Pinpoint the cell where the given text exists, returning its [x, y] midpoint coordinate. 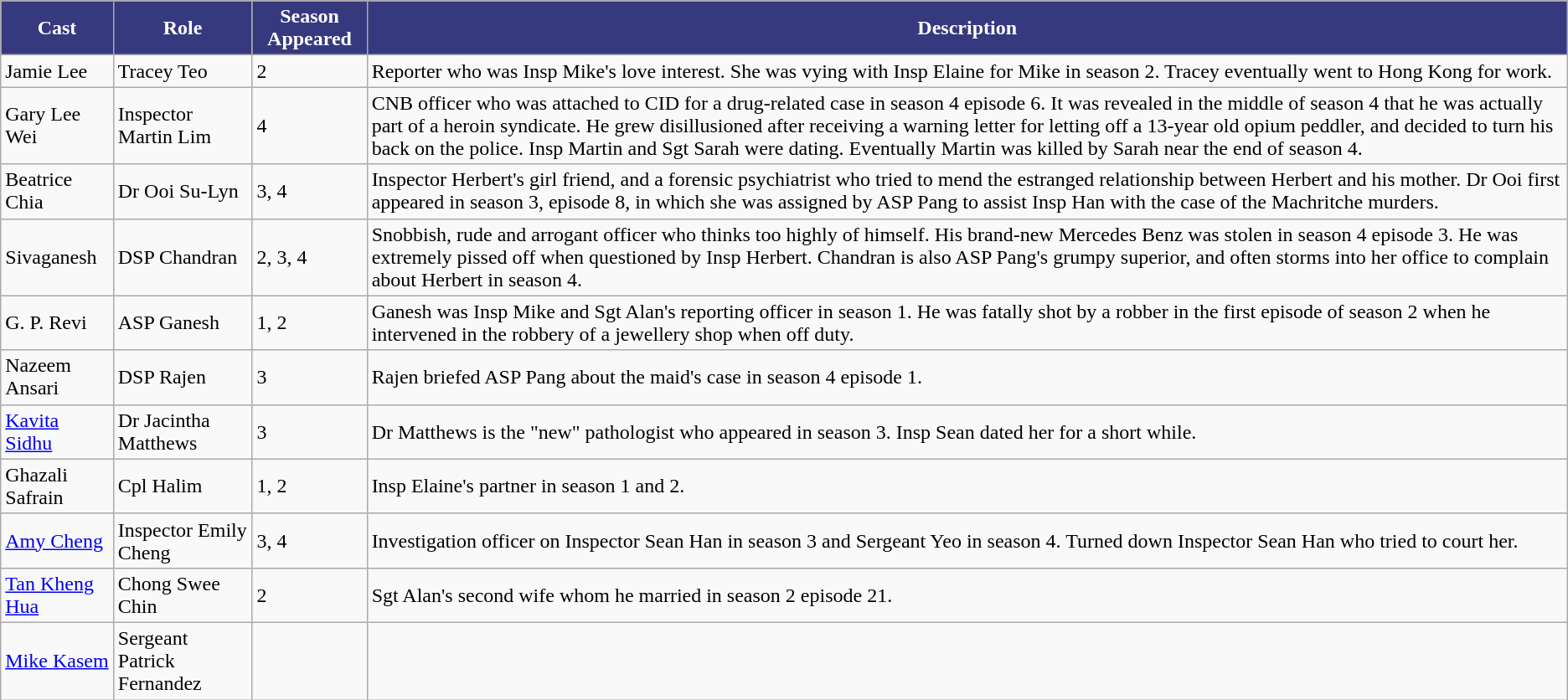
Role [183, 28]
4 [310, 126]
2, 3, 4 [310, 257]
Beatrice Chia [57, 191]
Tracey Teo [183, 71]
Investigation officer on Inspector Sean Han in season 3 and Sergeant Yeo in season 4. Turned down Inspector Sean Han who tried to court her. [967, 541]
DSP Chandran [183, 257]
Nazeem Ansari [57, 377]
Sergeant Patrick Fernandez [183, 661]
Amy Cheng [57, 541]
Mike Kasem [57, 661]
Description [967, 28]
Reporter who was Insp Mike's love interest. She was vying with Insp Elaine for Mike in season 2. Tracey eventually went to Hong Kong for work. [967, 71]
Insp Elaine's partner in season 1 and 2. [967, 486]
Chong Swee Chin [183, 594]
Gary Lee Wei [57, 126]
G. P. Revi [57, 323]
Sivaganesh [57, 257]
Rajen briefed ASP Pang about the maid's case in season 4 episode 1. [967, 377]
Dr Jacintha Matthews [183, 432]
Dr Ooi Su-Lyn [183, 191]
Kavita Sidhu [57, 432]
Sgt Alan's second wife whom he married in season 2 episode 21. [967, 594]
Tan Kheng Hua [57, 594]
Dr Matthews is the "new" pathologist who appeared in season 3. Insp Sean dated her for a short while. [967, 432]
Cpl Halim [183, 486]
Inspector Emily Cheng [183, 541]
Season Appeared [310, 28]
ASP Ganesh [183, 323]
Ghazali Safrain [57, 486]
Jamie Lee [57, 71]
Inspector Martin Lim [183, 126]
DSP Rajen [183, 377]
Cast [57, 28]
